Return the (X, Y) coordinate for the center point of the cell that contains the specified text.  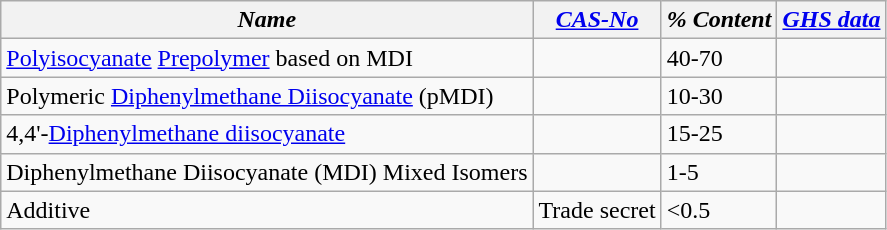
1-5 (719, 172)
Diphenylmethane Diisocyanate (MDI) Mixed Isomers (267, 172)
Additive (267, 210)
Polymeric Diphenylmethane Diisocyanate (pMDI) (267, 96)
10-30 (719, 96)
GHS data (832, 20)
Polyisocyanate Prepolymer based on MDI (267, 58)
15-25 (719, 134)
4,4'-Diphenylmethane diisocyanate (267, 134)
% Content (719, 20)
CAS-No (597, 20)
Trade secret (597, 210)
40-70 (719, 58)
Name (267, 20)
<0.5 (719, 210)
